Pinpoint the cell where the given text exists, returning its [x, y] midpoint coordinate. 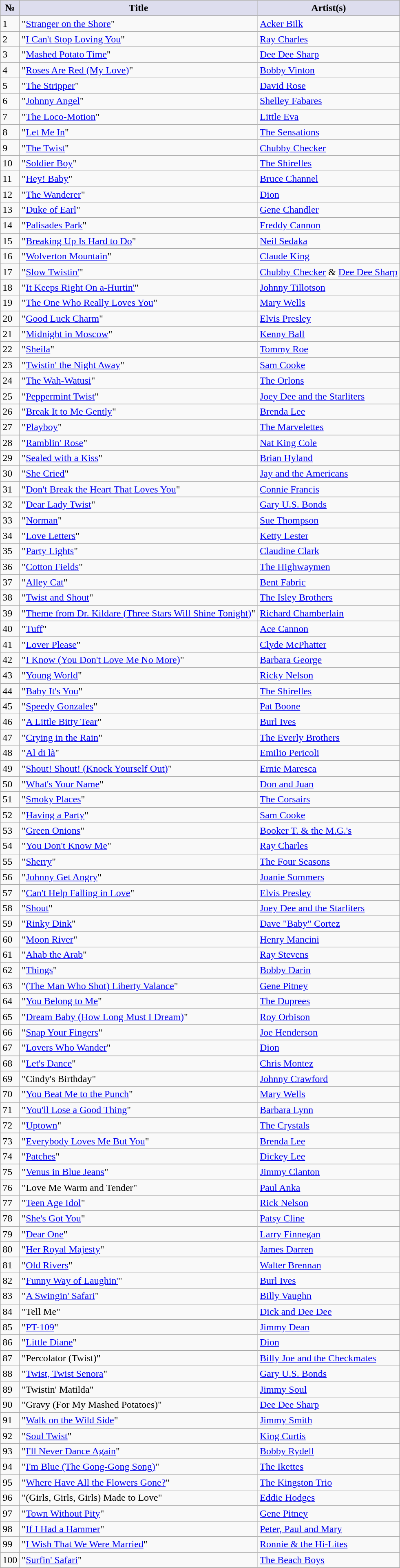
Ronnie & the Hi-Lites [329, 1544]
"Venus in Blue Jeans" [139, 1172]
The Ikettes [329, 1467]
"Everybody Loves Me But You" [139, 1141]
"Cotton Fields" [139, 567]
12 [10, 194]
40 [10, 629]
Jay and the Americans [329, 474]
"Johnny Angel" [139, 101]
98 [10, 1529]
30 [10, 474]
"Sealed with a Kiss" [139, 458]
Ernie Maresca [329, 769]
"The Loco-Motion" [139, 117]
72 [10, 1125]
"Break It to Me Gently" [139, 411]
"Love Letters" [139, 536]
87 [10, 1358]
99 [10, 1544]
"I Know (You Don't Love Me No More)" [139, 660]
49 [10, 769]
45 [10, 707]
№ [10, 8]
Don and Juan [329, 784]
13 [10, 210]
47 [10, 738]
Gene Chandler [329, 210]
"Twistin' Matilda" [139, 1389]
"Gravy (For My Mashed Potatoes)" [139, 1405]
21 [10, 334]
"Town Without Pity" [139, 1513]
The Four Seasons [329, 861]
29 [10, 458]
The Sensations [329, 132]
"Slow Twistin'" [139, 272]
90 [10, 1405]
84 [10, 1312]
Johnny Tillotson [329, 287]
"A Little Bitty Tear" [139, 722]
"The Wah-Watusi" [139, 380]
Billy Vaughn [329, 1296]
Title [139, 8]
38 [10, 598]
51 [10, 799]
20 [10, 318]
95 [10, 1482]
"Crying in the Rain" [139, 738]
Clyde McPhatter [329, 644]
Bent Fabric [329, 582]
26 [10, 411]
"Ahab the Arab" [139, 955]
85 [10, 1327]
"Speedy Gonzales" [139, 707]
"Soul Twist" [139, 1435]
Chubby Checker & Dee Dee Sharp [329, 272]
65 [10, 1017]
Little Eva [329, 117]
Barbara George [329, 660]
"Sheila" [139, 349]
86 [10, 1343]
8 [10, 132]
89 [10, 1389]
23 [10, 365]
Freddy Cannon [329, 225]
56 [10, 877]
14 [10, 225]
The Beach Boys [329, 1560]
Chubby Checker [329, 148]
Nat King Cole [329, 442]
32 [10, 505]
79 [10, 1234]
"Smoky Places" [139, 799]
Paul Anka [329, 1188]
Jimmy Dean [329, 1327]
74 [10, 1156]
1 [10, 24]
Rick Nelson [329, 1203]
"Alley Cat" [139, 582]
"Soldier Boy" [139, 163]
43 [10, 675]
"She's Got You" [139, 1219]
63 [10, 986]
"Old Rivers" [139, 1265]
64 [10, 1001]
5 [10, 86]
60 [10, 939]
100 [10, 1560]
50 [10, 784]
73 [10, 1141]
48 [10, 753]
"Dear One" [139, 1234]
The Kingston Trio [329, 1482]
"Stranger on the Shore" [139, 24]
"Tell Me" [139, 1312]
66 [10, 1032]
"Green Onions" [139, 830]
"Wolverton Mountain" [139, 256]
Barbara Lynn [329, 1110]
Richard Chamberlain [329, 613]
James Darren [329, 1250]
77 [10, 1203]
"Cindy's Birthday" [139, 1079]
Dave "Baby" Cortez [329, 923]
67 [10, 1048]
Ketty Lester [329, 536]
Jimmy Soul [329, 1389]
"Snap Your Fingers" [139, 1032]
97 [10, 1513]
"She Cried" [139, 474]
"The Stripper" [139, 86]
The Everly Brothers [329, 738]
The Highwaymen [329, 567]
3 [10, 55]
"Teen Age Idol" [139, 1203]
70 [10, 1094]
"Peppermint Twist" [139, 396]
18 [10, 287]
96 [10, 1498]
Henry Mancini [329, 939]
Jimmy Clanton [329, 1172]
Claude King [329, 256]
Emilio Pericoli [329, 753]
Bruce Channel [329, 179]
11 [10, 179]
"Hey! Baby" [139, 179]
57 [10, 892]
"Mashed Potato Time" [139, 55]
"Good Luck Charm" [139, 318]
"Her Royal Majesty" [139, 1250]
53 [10, 830]
Joanie Sommers [329, 877]
"Party Lights" [139, 551]
"Rinky Dink" [139, 923]
"Surfin' Safari" [139, 1560]
Tommy Roe [329, 349]
Ray Stevens [329, 955]
2 [10, 39]
88 [10, 1374]
91 [10, 1420]
Roy Orbison [329, 1017]
Pat Boone [329, 707]
Brian Hyland [329, 458]
"I'm Blue (The Gong-Gong Song)" [139, 1467]
"Young World" [139, 675]
Walter Brennan [329, 1265]
Claudine Clark [329, 551]
"Midnight in Moscow" [139, 334]
80 [10, 1250]
Joe Henderson [329, 1032]
"Uptown" [139, 1125]
Kenny Ball [329, 334]
35 [10, 551]
"Let's Dance" [139, 1063]
The Orlons [329, 380]
"Percolator (Twist)" [139, 1358]
"It Keeps Right On a-Hurtin'" [139, 287]
19 [10, 303]
Chris Montez [329, 1063]
Bobby Rydell [329, 1451]
The Isley Brothers [329, 598]
"Shout" [139, 908]
"(Girls, Girls, Girls) Made to Love" [139, 1498]
"The Twist" [139, 148]
Ace Cannon [329, 629]
83 [10, 1296]
36 [10, 567]
Patsy Cline [329, 1219]
Johnny Crawford [329, 1079]
King Curtis [329, 1435]
"Playboy" [139, 427]
"Having a Party" [139, 815]
39 [10, 613]
Booker T. & the M.G.'s [329, 830]
"Al di là" [139, 753]
4 [10, 70]
"A Swingin' Safari" [139, 1296]
61 [10, 955]
"Lover Please" [139, 644]
David Rose [329, 86]
The Marvelettes [329, 427]
"Don't Break the Heart That Loves You" [139, 489]
68 [10, 1063]
94 [10, 1467]
"Lovers Who Wander" [139, 1048]
"Baby It's You" [139, 691]
Neil Sedaka [329, 241]
28 [10, 442]
"Moon River" [139, 939]
Artist(s) [329, 8]
"Shout! Shout! (Knock Yourself Out)" [139, 769]
9 [10, 148]
44 [10, 691]
16 [10, 256]
"What's Your Name" [139, 784]
"The Wanderer" [139, 194]
Eddie Hodges [329, 1498]
"Patches" [139, 1156]
Peter, Paul and Mary [329, 1529]
"Things" [139, 970]
"I'll Never Dance Again" [139, 1451]
Larry Finnegan [329, 1234]
Billy Joe and the Checkmates [329, 1358]
"Let Me In" [139, 132]
"I Wish That We Were Married" [139, 1544]
Jimmy Smith [329, 1420]
"Norman" [139, 520]
Dickey Lee [329, 1156]
75 [10, 1172]
Dick and Dee Dee [329, 1312]
Ricky Nelson [329, 675]
"Ramblin' Rose" [139, 442]
Shelley Fabares [329, 101]
42 [10, 660]
Connie Francis [329, 489]
"PT-109" [139, 1327]
"Where Have All the Flowers Gone?" [139, 1482]
82 [10, 1281]
76 [10, 1188]
The Duprees [329, 1001]
"Roses Are Red (My Love)" [139, 70]
52 [10, 815]
"You'll Lose a Good Thing" [139, 1110]
Bobby Vinton [329, 70]
"Twist, Twist Senora" [139, 1374]
62 [10, 970]
"Duke of Earl" [139, 210]
54 [10, 846]
78 [10, 1219]
55 [10, 861]
"Theme from Dr. Kildare (Three Stars Will Shine Tonight)" [139, 613]
92 [10, 1435]
"Palisades Park" [139, 225]
"(The Man Who Shot) Liberty Valance" [139, 986]
93 [10, 1451]
Bobby Darin [329, 970]
15 [10, 241]
"You Beat Me to the Punch" [139, 1094]
"Sherry" [139, 861]
"Walk on the Wild Side" [139, 1420]
17 [10, 272]
34 [10, 536]
"Breaking Up Is Hard to Do" [139, 241]
46 [10, 722]
The Corsairs [329, 799]
"Funny Way of Laughin'" [139, 1281]
"You Belong to Me" [139, 1001]
37 [10, 582]
58 [10, 908]
71 [10, 1110]
69 [10, 1079]
22 [10, 349]
25 [10, 396]
81 [10, 1265]
"Can't Help Falling in Love" [139, 892]
The Crystals [329, 1125]
"Love Me Warm and Tender" [139, 1188]
10 [10, 163]
Acker Bilk [329, 24]
33 [10, 520]
"Twistin' the Night Away" [139, 365]
"Johnny Get Angry" [139, 877]
24 [10, 380]
31 [10, 489]
"If I Had a Hammer" [139, 1529]
"Dear Lady Twist" [139, 505]
59 [10, 923]
"The One Who Really Loves You" [139, 303]
"I Can't Stop Loving You" [139, 39]
"Little Diane" [139, 1343]
"Tuff" [139, 629]
"Dream Baby (How Long Must I Dream)" [139, 1017]
"You Don't Know Me" [139, 846]
27 [10, 427]
"Twist and Shout" [139, 598]
7 [10, 117]
Sue Thompson [329, 520]
41 [10, 644]
6 [10, 101]
